Extract the (x, y) coordinate from the center of the cell holding the provided text.  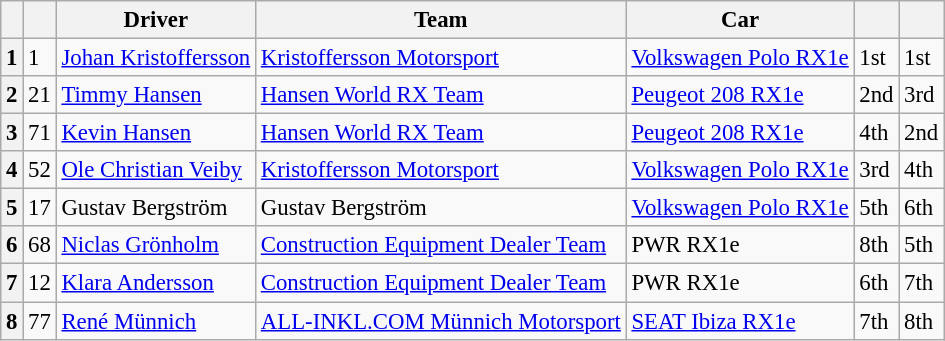
Niclas Grönholm (156, 245)
Kevin Hansen (156, 133)
Driver (156, 20)
René Münnich (156, 321)
8 (12, 321)
6 (12, 245)
2 (12, 95)
77 (40, 321)
3 (12, 133)
4 (12, 170)
17 (40, 208)
Team (440, 20)
5 (12, 208)
71 (40, 133)
68 (40, 245)
ALL-INKL.COM Münnich Motorsport (440, 321)
SEAT Ibiza RX1e (740, 321)
Car (740, 20)
52 (40, 170)
7 (12, 283)
Johan Kristoffersson (156, 58)
Ole Christian Veiby (156, 170)
Timmy Hansen (156, 95)
Klara Andersson (156, 283)
12 (40, 283)
21 (40, 95)
